From the cell containing the given text, extract its center point as [x, y] coordinate. 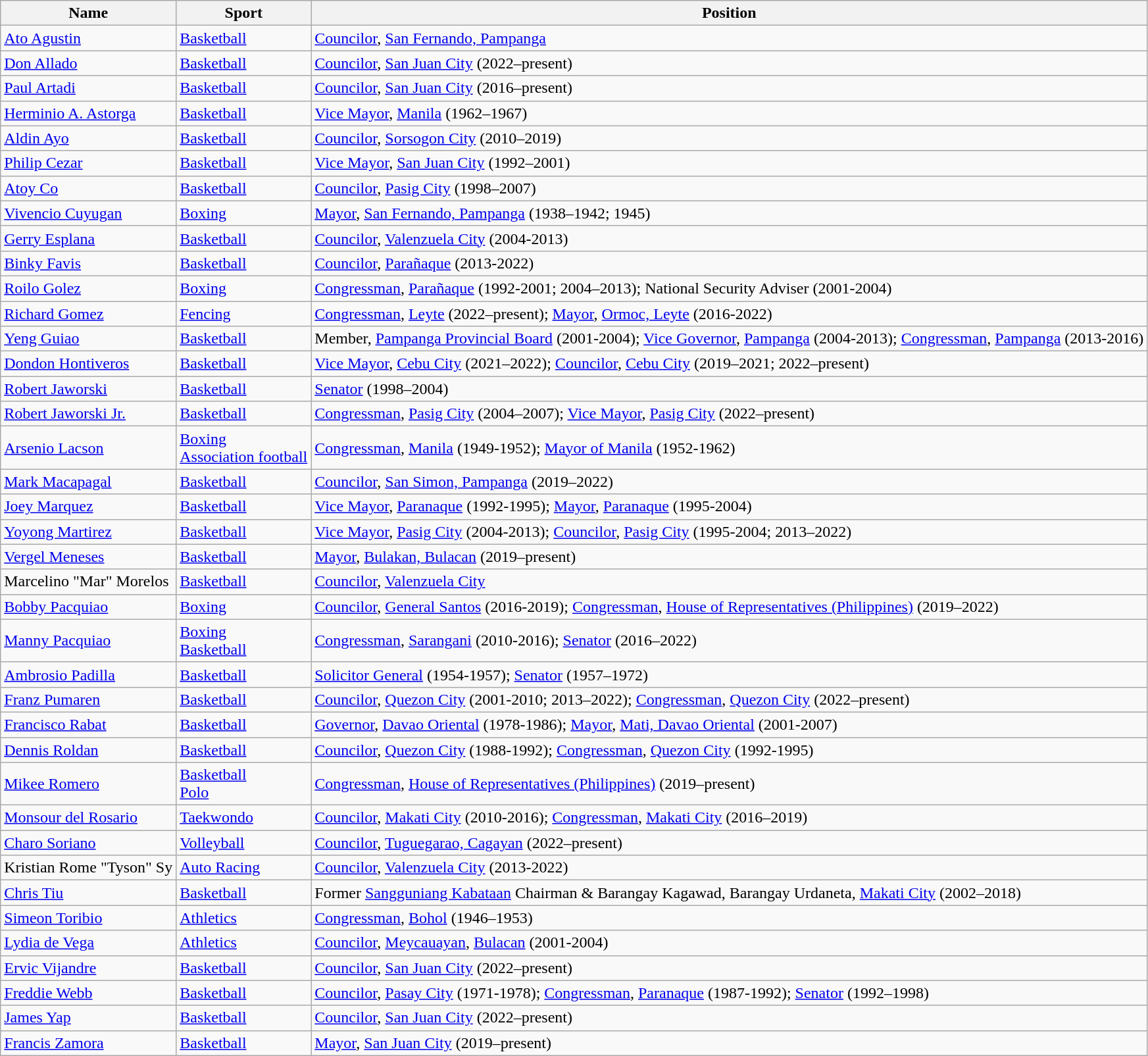
Don Allado [88, 63]
Councilor, Makati City (2010-2016); Congressman, Makati City (2016–2019) [729, 818]
Herminio A. Astorga [88, 113]
Councilor, Valenzuela City (2004-2013) [729, 238]
Atoy Co [88, 188]
Congressman, Manila (1949-1952); Mayor of Manila (1952-1962) [729, 447]
Position [729, 13]
Chris Tiu [88, 893]
Auto Racing [243, 868]
Roilo Golez [88, 288]
Sport [243, 13]
Volleyball [243, 843]
Richard Gomez [88, 314]
Name [88, 13]
Councilor, Quezon City (1988-1992); Congressman, Quezon City (1992-1995) [729, 749]
Francisco Rabat [88, 724]
BoxingBasketball [243, 641]
Congressman, Pasig City (2004–2007); Vice Mayor, Pasig City (2022–present) [729, 414]
Vice Mayor, Pasig City (2004-2013); Councilor, Pasig City (1995-2004; 2013–2022) [729, 532]
Fencing [243, 314]
Manny Pacquiao [88, 641]
Mayor, Bulakan, Bulacan (2019–present) [729, 557]
Mayor, San Juan City (2019–present) [729, 1043]
Charo Soriano [88, 843]
Monsour del Rosario [88, 818]
Marcelino "Mar" Morelos [88, 582]
Mayor, San Fernando, Pampanga (1938–1942; 1945) [729, 213]
Councilor, General Santos (2016-2019); Congressman, House of Representatives (Philippines) (2019–2022) [729, 607]
Councilor, Pasay City (1971-1978); Congressman, Paranaque (1987-1992); Senator (1992–1998) [729, 993]
Councilor, San Simon, Pampanga (2019–2022) [729, 482]
James Yap [88, 1018]
Councilor, Meycauayan, Bulacan (2001-2004) [729, 943]
Paul Artadi [88, 88]
BasketballPolo [243, 784]
Yeng Guiao [88, 339]
Congressman, Bohol (1946–1953) [729, 918]
Councilor, Quezon City (2001-2010; 2013–2022); Congressman, Quezon City (2022–present) [729, 699]
Councilor, Sorsogon City (2010–2019) [729, 138]
Councilor, San Fernando, Pampanga [729, 38]
Bobby Pacquiao [88, 607]
Congressman, Parañaque (1992-2001; 2004–2013); National Security Adviser (2001-2004) [729, 288]
Yoyong Martirez [88, 532]
Joey Marquez [88, 507]
Mikee Romero [88, 784]
Robert Jaworski [88, 389]
Lydia de Vega [88, 943]
Francis Zamora [88, 1043]
Dennis Roldan [88, 749]
Vice Mayor, Manila (1962–1967) [729, 113]
Congressman, Leyte (2022–present); Mayor, Ormoc, Leyte (2016-2022) [729, 314]
Aldin Ayo [88, 138]
Philip Cezar [88, 163]
Vice Mayor, San Juan City (1992–2001) [729, 163]
Solicitor General (1954-1957); Senator (1957–1972) [729, 674]
Ato Agustin [88, 38]
Kristian Rome "Tyson" Sy [88, 868]
Congressman, Sarangani (2010-2016); Senator (2016–2022) [729, 641]
Vice Mayor, Cebu City (2021–2022); Councilor, Cebu City (2019–2021; 2022–present) [729, 364]
Councilor, Valenzuela City [729, 582]
Vergel Meneses [88, 557]
Former Sangguniang Kabataan Chairman & Barangay Kagawad, Barangay Urdaneta, Makati City (2002–2018) [729, 893]
Freddie Webb [88, 993]
Mark Macapagal [88, 482]
Ervic Vijandre [88, 968]
Vivencio Cuyugan [88, 213]
Senator (1998–2004) [729, 389]
Vice Mayor, Paranaque (1992-1995); Mayor, Paranaque (1995-2004) [729, 507]
Taekwondo [243, 818]
Ambrosio Padilla [88, 674]
Councilor, Parañaque (2013-2022) [729, 263]
Governor, Davao Oriental (1978-1986); Mayor, Mati, Davao Oriental (2001-2007) [729, 724]
Councilor, Tuguegarao, Cagayan (2022–present) [729, 843]
BoxingAssociation football [243, 447]
Member, Pampanga Provincial Board (2001-2004); Vice Governor, Pampanga (2004-2013); Congressman, Pampanga (2013-2016) [729, 339]
Arsenio Lacson [88, 447]
Binky Favis [88, 263]
Franz Pumaren [88, 699]
Simeon Toribio [88, 918]
Robert Jaworski Jr. [88, 414]
Councilor, San Juan City (2016–present) [729, 88]
Councilor, Valenzuela City (2013-2022) [729, 868]
Gerry Esplana [88, 238]
Dondon Hontiveros [88, 364]
Councilor, Pasig City (1998–2007) [729, 188]
Congressman, House of Representatives (Philippines) (2019–present) [729, 784]
